Search for the cell housing the specified text and yield its (x, y) center coordinate. 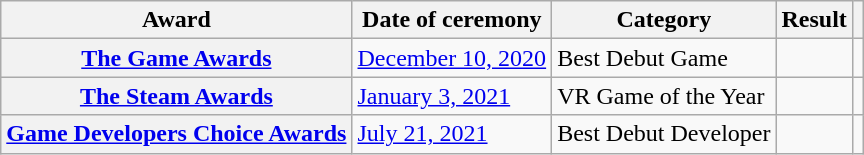
Result (814, 20)
The Steam Awards (176, 96)
Category (664, 20)
Game Developers Choice Awards (176, 134)
VR Game of the Year (664, 96)
Best Debut Developer (664, 134)
December 10, 2020 (452, 58)
January 3, 2021 (452, 96)
Date of ceremony (452, 20)
Award (176, 20)
July 21, 2021 (452, 134)
Best Debut Game (664, 58)
The Game Awards (176, 58)
